For the text-containing cell, return its midpoint in [x, y] coordinate format. 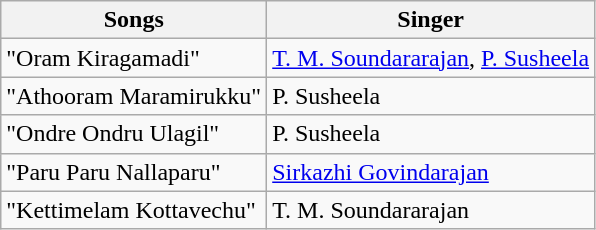
T. M. Soundararajan, P. Susheela [431, 58]
"Oram Kiragamadi" [134, 58]
"Athooram Maramirukku" [134, 96]
T. M. Soundararajan [431, 210]
Singer [431, 20]
Songs [134, 20]
"Ondre Ondru Ulagil" [134, 134]
"Paru Paru Nallaparu" [134, 172]
"Kettimelam Kottavechu" [134, 210]
Sirkazhi Govindarajan [431, 172]
